Scan for the cell matching the given text and deliver its (X, Y) coordinate at center. 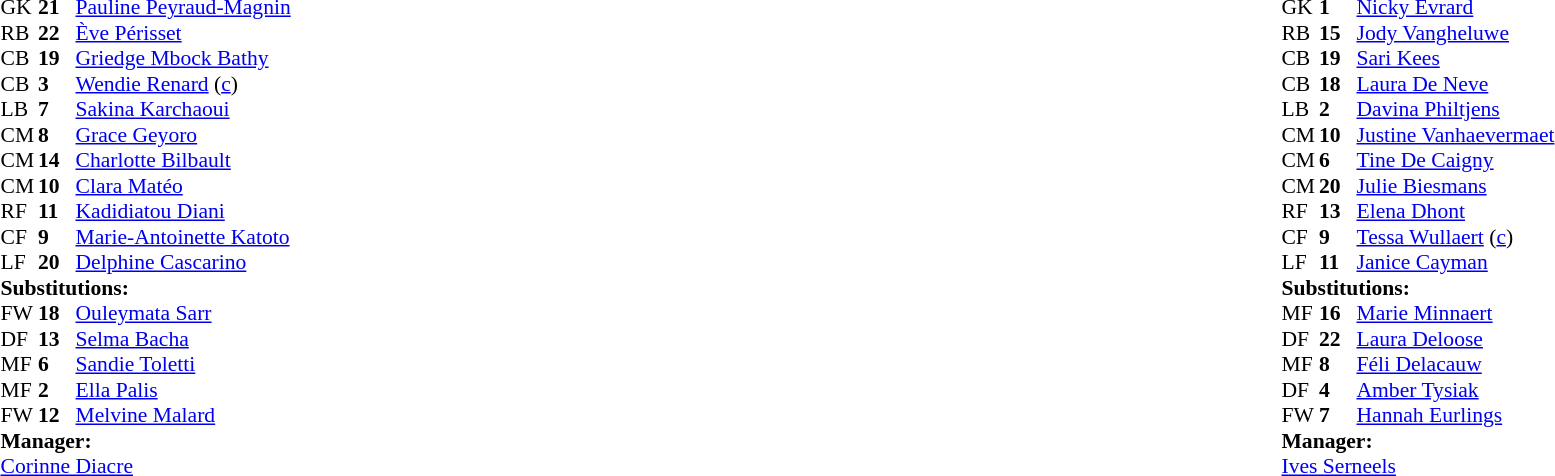
12 (57, 415)
Elena Dhont (1455, 211)
Jody Vangheluwe (1455, 33)
Melvine Malard (184, 415)
Selma Bacha (184, 339)
Delphine Cascarino (184, 263)
Wendie Renard (c) (184, 84)
Sakina Karchaoui (184, 109)
Tine De Caigny (1455, 161)
Davina Philtjens (1455, 109)
Féli Delacauw (1455, 365)
Griedge Mbock Bathy (184, 59)
Ève Périsset (184, 33)
4 (1338, 390)
Clara Matéo (184, 186)
Janice Cayman (1455, 263)
14 (57, 161)
15 (1338, 33)
Kadidiatou Diani (184, 211)
Tessa Wullaert (c) (1455, 237)
16 (1338, 313)
Grace Geyoro (184, 135)
Ella Palis (184, 390)
Laura De Neve (1455, 84)
Julie Biesmans (1455, 186)
Marie Minnaert (1455, 313)
Amber Tysiak (1455, 390)
Justine Vanhaevermaet (1455, 135)
Sandie Toletti (184, 365)
Charlotte Bilbault (184, 161)
Sari Kees (1455, 59)
Laura Deloose (1455, 339)
Ouleymata Sarr (184, 313)
Marie-Antoinette Katoto (184, 237)
3 (57, 84)
Hannah Eurlings (1455, 415)
